Provide the (x, y) coordinate of the cell's center where the given text is located.  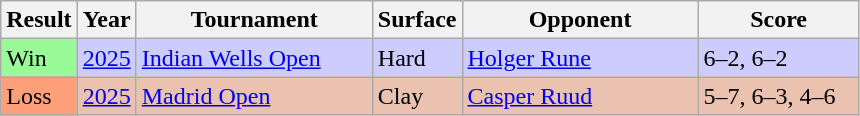
Score (778, 20)
Indian Wells Open (254, 58)
Result (39, 20)
Year (106, 20)
Madrid Open (254, 96)
Holger Rune (580, 58)
Tournament (254, 20)
Loss (39, 96)
Surface (417, 20)
Clay (417, 96)
Win (39, 58)
Opponent (580, 20)
6–2, 6–2 (778, 58)
Hard (417, 58)
5–7, 6–3, 4–6 (778, 96)
Casper Ruud (580, 96)
